Search for the cell housing the specified text and yield its [X, Y] center coordinate. 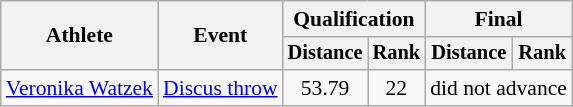
did not advance [498, 88]
Discus throw [220, 88]
Veronika Watzek [80, 88]
22 [397, 88]
Athlete [80, 36]
53.79 [326, 88]
Qualification [354, 19]
Event [220, 36]
Final [498, 19]
